Determine the (x, y) coordinate at the center of the cell enclosing the given text.  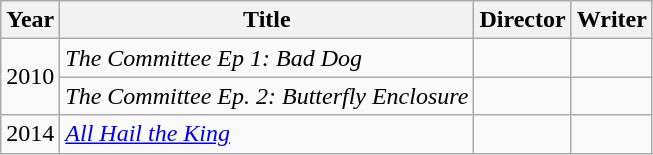
Director (522, 20)
2010 (30, 77)
2014 (30, 134)
Title (267, 20)
The Committee Ep 1: Bad Dog (267, 58)
The Committee Ep. 2: Butterfly Enclosure (267, 96)
Year (30, 20)
Writer (612, 20)
All Hail the King (267, 134)
